Determine the (x, y) coordinate at the center of the cell enclosing the given text.  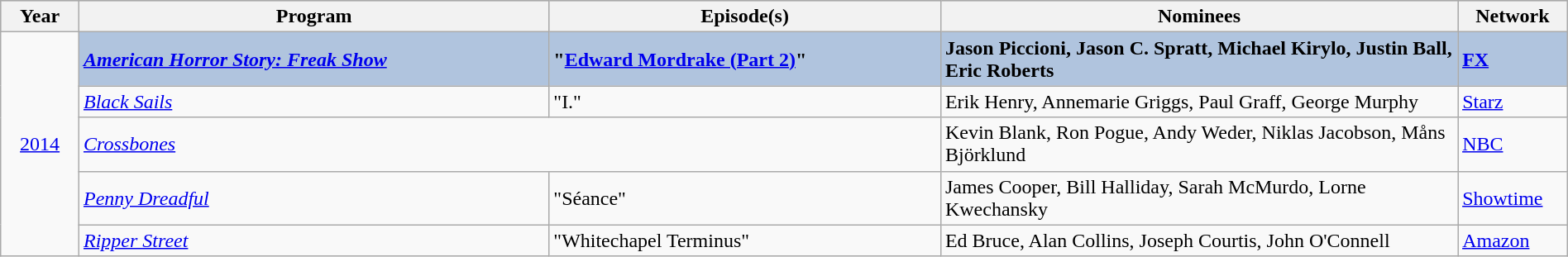
Erik Henry, Annemarie Griggs, Paul Graff, George Murphy (1199, 102)
Jason Piccioni, Jason C. Spratt, Michael Kirylo, Justin Ball, Eric Roberts (1199, 59)
"I." (745, 102)
Nominees (1199, 17)
Starz (1513, 102)
NBC (1513, 144)
"Edward Mordrake (Part 2)" (745, 59)
2014 (40, 144)
Kevin Blank, Ron Pogue, Andy Weder, Niklas Jacobson, Måns Björklund (1199, 144)
Amazon (1513, 240)
Ed Bruce, Alan Collins, Joseph Courtis, John O'Connell (1199, 240)
James Cooper, Bill Halliday, Sarah McMurdo, Lorne Kwechansky (1199, 198)
Black Sails (313, 102)
Penny Dreadful (313, 198)
Year (40, 17)
"Séance" (745, 198)
FX (1513, 59)
American Horror Story: Freak Show (313, 59)
"Whitechapel Terminus" (745, 240)
Network (1513, 17)
Crossbones (509, 144)
Showtime (1513, 198)
Program (313, 17)
Ripper Street (313, 240)
Episode(s) (745, 17)
